Search for the cell housing the specified text and yield its (X, Y) center coordinate. 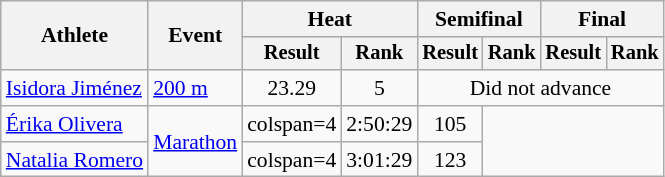
colspan=4 (292, 124)
Isidora Jiménez (74, 88)
2:50:29 (379, 124)
23.29 (292, 88)
Did not advance (540, 88)
Érika Olivera (74, 124)
5 (379, 88)
Athlete (74, 36)
Final (602, 19)
Semifinal (478, 19)
Event (195, 36)
105 (450, 124)
Heat (330, 19)
200 m (195, 88)
Marathon (195, 142)
